From the cell containing the given text, extract its center point as (X, Y) coordinate. 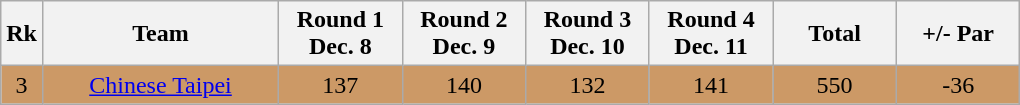
550 (835, 85)
Round 4 Dec. 11 (711, 34)
132 (588, 85)
Round 2 Dec. 9 (464, 34)
Round 1 Dec. 8 (341, 34)
Round 3 Dec. 10 (588, 34)
137 (341, 85)
141 (711, 85)
+/- Par (958, 34)
3 (22, 85)
Team (160, 34)
Rk (22, 34)
140 (464, 85)
Chinese Taipei (160, 85)
Total (835, 34)
-36 (958, 85)
